Pinpoint the cell where the given text exists, returning its [x, y] midpoint coordinate. 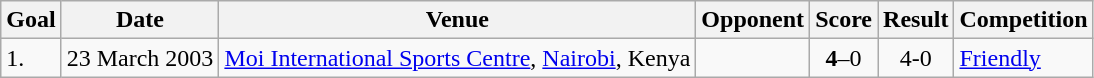
4-0 [916, 58]
Opponent [753, 20]
4–0 [844, 58]
23 March 2003 [140, 58]
Friendly [1024, 58]
Goal [31, 20]
1. [31, 58]
Competition [1024, 20]
Moi International Sports Centre, Nairobi, Kenya [458, 58]
Date [140, 20]
Venue [458, 20]
Score [844, 20]
Result [916, 20]
